From the cell containing the given text, extract its center point as [X, Y] coordinate. 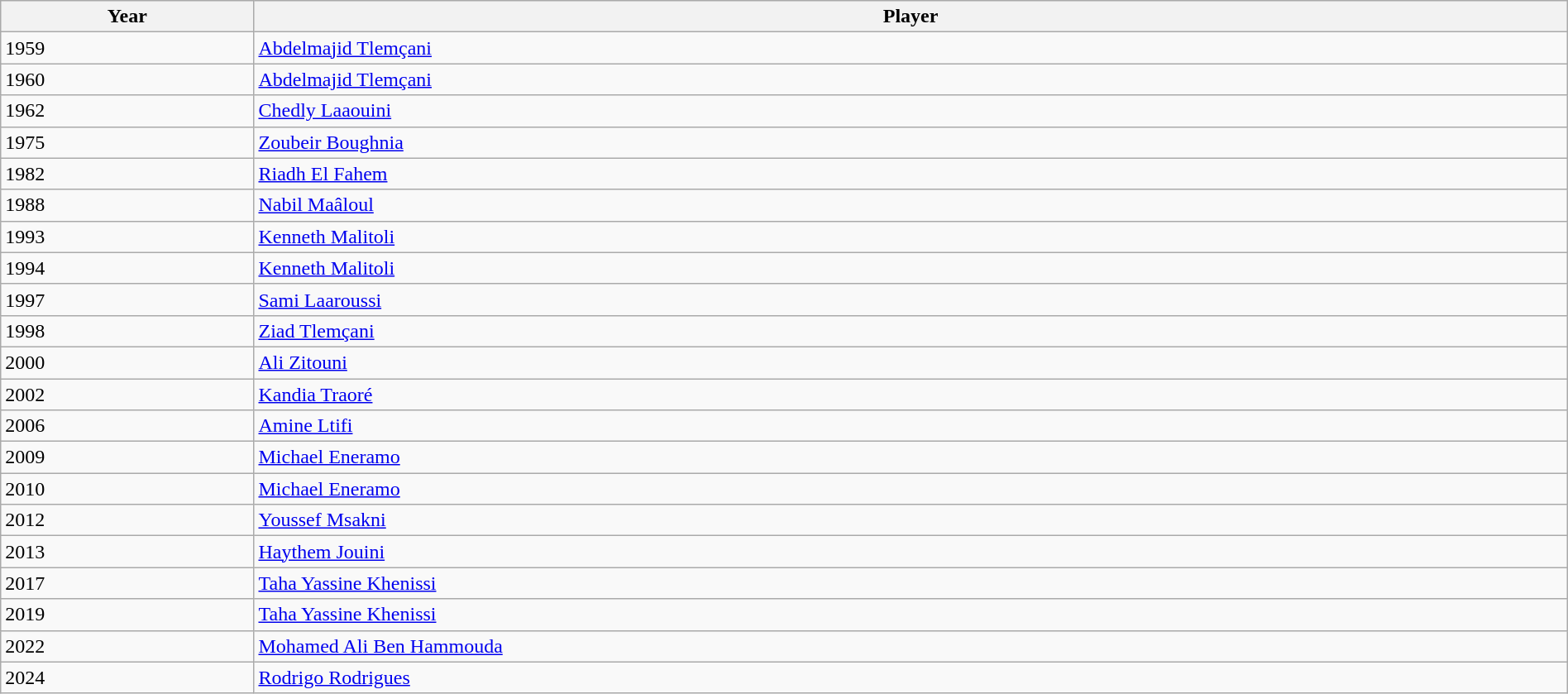
2009 [127, 457]
2000 [127, 362]
2019 [127, 615]
2010 [127, 489]
Ziad Tlemçani [911, 331]
1993 [127, 237]
1960 [127, 79]
Chedly Laaouini [911, 111]
Youssef Msakni [911, 520]
Amine Ltifi [911, 426]
Sami Laaroussi [911, 299]
Zoubeir Boughnia [911, 142]
1998 [127, 331]
1997 [127, 299]
Player [911, 17]
2006 [127, 426]
1975 [127, 142]
Haythem Jouini [911, 552]
2012 [127, 520]
Kandia Traoré [911, 395]
2002 [127, 395]
1988 [127, 205]
Nabil Maâloul [911, 205]
Mohamed Ali Ben Hammouda [911, 646]
Year [127, 17]
Riadh El Fahem [911, 174]
2017 [127, 583]
2022 [127, 646]
Ali Zitouni [911, 362]
1959 [127, 48]
2024 [127, 677]
1962 [127, 111]
1994 [127, 268]
2013 [127, 552]
Rodrigo Rodrigues [911, 677]
1982 [127, 174]
